Return [X, Y] of the center of cell containing provided text 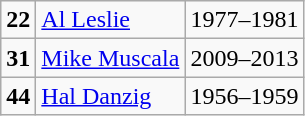
Hal Danzig [110, 96]
Al Leslie [110, 20]
44 [18, 96]
1956–1959 [244, 96]
Mike Muscala [110, 58]
31 [18, 58]
1977–1981 [244, 20]
2009–2013 [244, 58]
22 [18, 20]
